Locate the cell with the specified text and output its [x, y] center coordinate. 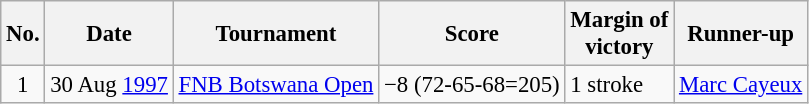
Marc Cayeux [741, 85]
Score [472, 34]
Runner-up [741, 34]
FNB Botswana Open [276, 85]
1 stroke [620, 85]
Tournament [276, 34]
−8 (72-65-68=205) [472, 85]
30 Aug 1997 [109, 85]
Margin ofvictory [620, 34]
Date [109, 34]
No. [23, 34]
1 [23, 85]
